Output the [X, Y] coordinate of the center of the cell containing the given text.  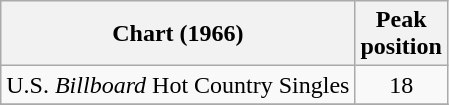
Chart (1966) [178, 34]
18 [401, 85]
Peakposition [401, 34]
U.S. Billboard Hot Country Singles [178, 85]
